Pinpoint the cell where the given text exists, returning its (X, Y) midpoint coordinate. 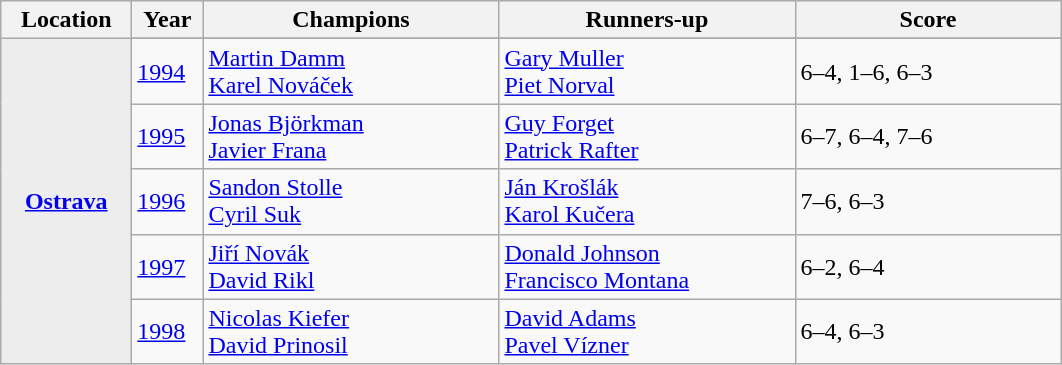
Martin Damm Karel Nováček (351, 72)
Champions (351, 20)
Location (66, 20)
Runners-up (647, 20)
Sandon Stolle Cyril Suk (351, 202)
1995 (168, 136)
6–2, 6–4 (928, 266)
David Adams Pavel Vízner (647, 332)
Jonas Björkman Javier Frana (351, 136)
Year (168, 20)
6–7, 6–4, 7–6 (928, 136)
Ostrava (66, 202)
6–4, 1–6, 6–3 (928, 72)
1997 (168, 266)
7–6, 6–3 (928, 202)
Donald Johnson Francisco Montana (647, 266)
Gary Muller Piet Norval (647, 72)
Nicolas Kiefer David Prinosil (351, 332)
Ján Krošlák Karol Kučera (647, 202)
Score (928, 20)
1996 (168, 202)
Jiří Novák David Rikl (351, 266)
6–4, 6–3 (928, 332)
1994 (168, 72)
Guy Forget Patrick Rafter (647, 136)
1998 (168, 332)
